Search for the cell housing the specified text and yield its (x, y) center coordinate. 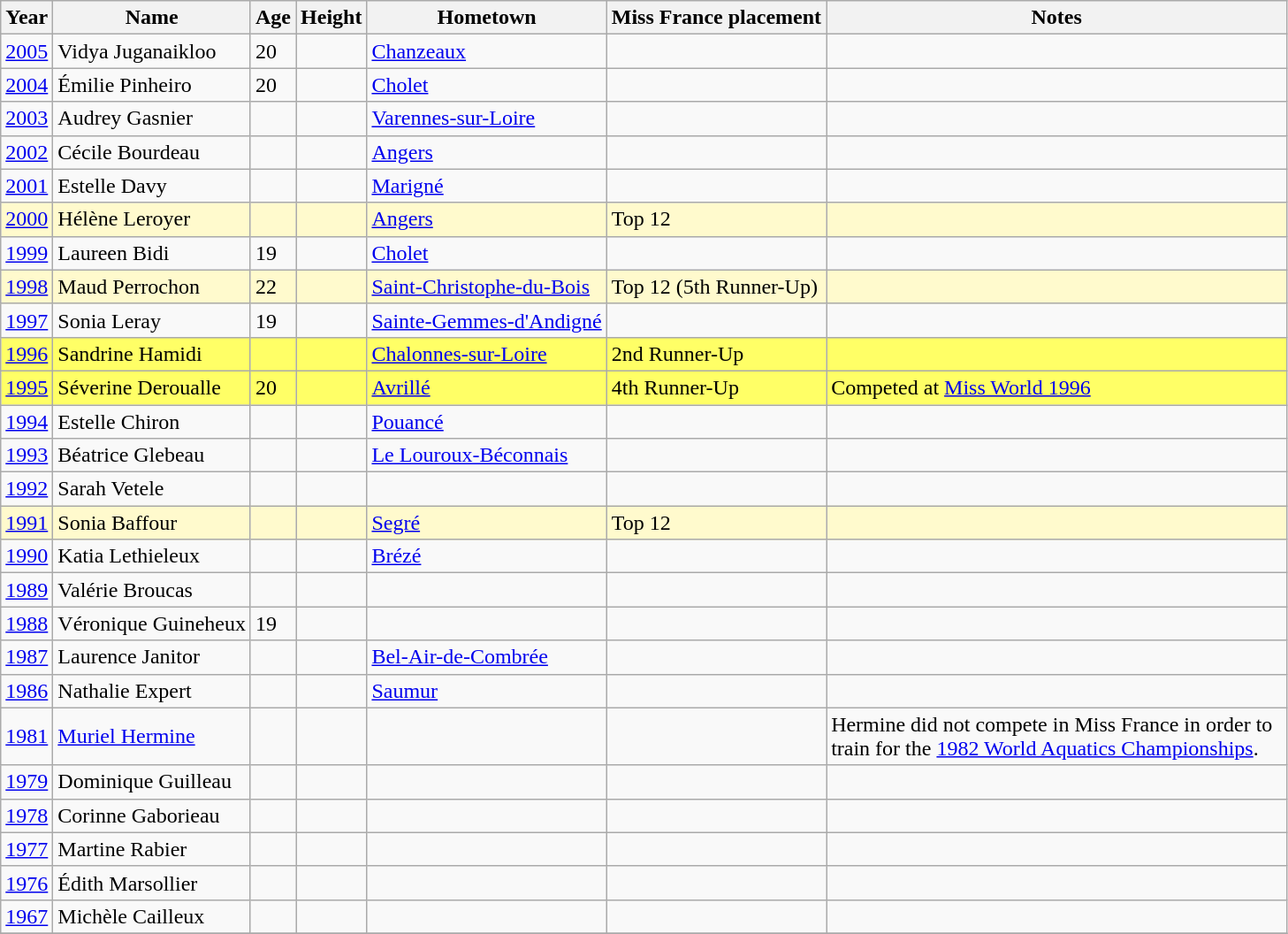
1998 (27, 287)
Michèle Cailleux (152, 916)
1993 (27, 456)
1986 (27, 691)
Pouancé (486, 422)
Nathalie Expert (152, 691)
4th Runner-Up (716, 387)
Estelle Davy (152, 186)
Hermine did not compete in Miss France in order to train for the 1982 World Aquatics Championships. (1057, 736)
Maud Perrochon (152, 287)
Brézé (486, 556)
2000 (27, 219)
Top 12 (5th Runner-Up) (716, 287)
Laurence Janitor (152, 657)
Chanzeaux (486, 51)
1990 (27, 556)
1995 (27, 387)
Édith Marsollier (152, 883)
1988 (27, 624)
1996 (27, 354)
Séverine Deroualle (152, 387)
Véronique Guineheux (152, 624)
Sarah Vetele (152, 489)
Height (332, 18)
1977 (27, 849)
2001 (27, 186)
Béatrice Glebeau (152, 456)
Sainte-Gemmes-d'Andigné (486, 320)
1997 (27, 320)
1994 (27, 422)
Estelle Chiron (152, 422)
2nd Runner-Up (716, 354)
Le Louroux-Béconnais (486, 456)
Marigné (486, 186)
1967 (27, 916)
Dominique Guilleau (152, 782)
Sandrine Hamidi (152, 354)
1987 (27, 657)
Vidya Juganaikloo (152, 51)
Audrey Gasnier (152, 119)
1991 (27, 523)
Avrillé (486, 387)
Sonia Leray (152, 320)
1992 (27, 489)
Émilie Pinheiro (152, 85)
2004 (27, 85)
Varennes-sur-Loire (486, 119)
Saumur (486, 691)
Valérie Broucas (152, 590)
Saint-Christophe-du-Bois (486, 287)
Hélène Leroyer (152, 219)
1978 (27, 815)
Bel-Air-de-Combrée (486, 657)
1999 (27, 253)
Chalonnes-sur-Loire (486, 354)
Name (152, 18)
Competed at Miss World 1996 (1057, 387)
Age (272, 18)
1976 (27, 883)
Katia Lethieleux (152, 556)
Martine Rabier (152, 849)
22 (272, 287)
1981 (27, 736)
2002 (27, 152)
Muriel Hermine (152, 736)
1979 (27, 782)
Miss France placement (716, 18)
Year (27, 18)
Hometown (486, 18)
Notes (1057, 18)
Laureen Bidi (152, 253)
Segré (486, 523)
1989 (27, 590)
Sonia Baffour (152, 523)
Corinne Gaborieau (152, 815)
Cécile Bourdeau (152, 152)
2003 (27, 119)
2005 (27, 51)
